Extract the (x, y) coordinate from the center of the cell holding the provided text.  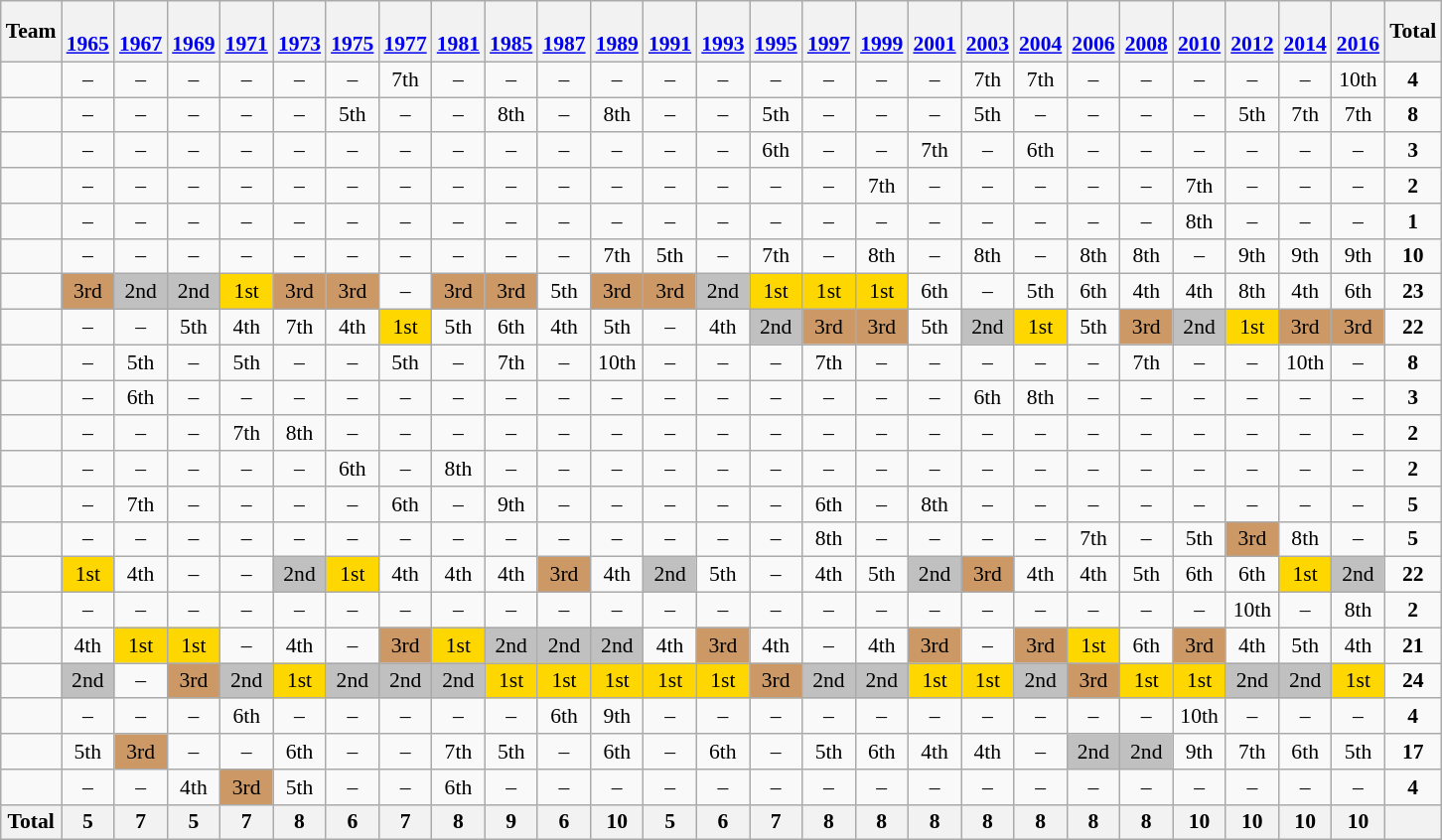
1981 (459, 32)
1991 (669, 32)
1985 (510, 32)
1973 (300, 32)
1971 (246, 32)
Team (32, 32)
1 (1412, 221)
1987 (564, 32)
2010 (1200, 32)
23 (1412, 292)
9 (510, 822)
1965 (87, 32)
24 (1412, 681)
1993 (723, 32)
1967 (141, 32)
2003 (987, 32)
1999 (882, 32)
2016 (1359, 32)
2012 (1251, 32)
1995 (777, 32)
1989 (618, 32)
1969 (193, 32)
1977 (405, 32)
2004 (1041, 32)
17 (1412, 752)
2006 (1092, 32)
21 (1412, 645)
2014 (1305, 32)
1975 (352, 32)
2001 (934, 32)
1997 (828, 32)
2008 (1146, 32)
